Determine the [X, Y] coordinate at the center of the cell enclosing the given text.  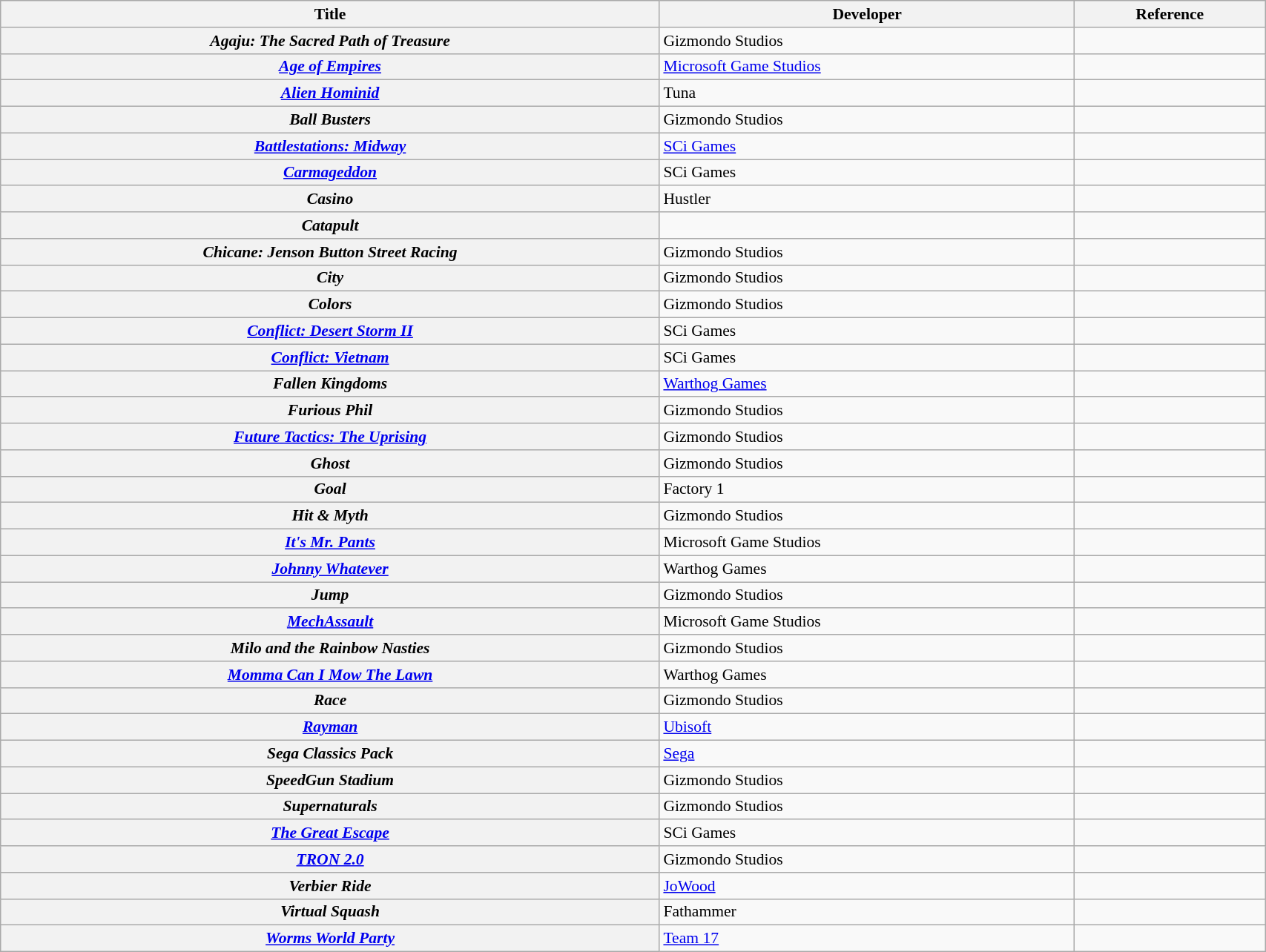
Milo and the Rainbow Nasties [331, 648]
City [331, 278]
Conflict: Vietnam [331, 357]
Furious Phil [331, 411]
Casino [331, 199]
Chicane: Jenson Button Street Racing [331, 252]
Sega Classics Pack [331, 754]
Supernaturals [331, 807]
Future Tactics: The Uprising [331, 437]
Sega [867, 754]
Virtual Squash [331, 912]
Tuna [867, 93]
TRON 2.0 [331, 859]
Jump [331, 595]
SpeedGun Stadium [331, 780]
Catapult [331, 225]
Team 17 [867, 939]
Ghost [331, 463]
It's Mr. Pants [331, 543]
Johnny Whatever [331, 569]
Rayman [331, 727]
Colors [331, 305]
Battlestations: Midway [331, 146]
Goal [331, 489]
Hustler [867, 199]
Alien Hominid [331, 93]
MechAssault [331, 622]
Developer [867, 14]
Ball Busters [331, 120]
Agaju: The Sacred Path of Treasure [331, 41]
Age of Empires [331, 67]
Hit & Myth [331, 516]
Conflict: Desert Storm II [331, 331]
Carmageddon [331, 173]
JoWood [867, 886]
Ubisoft [867, 727]
Momma Can I Mow The Lawn [331, 675]
Fallen Kingdoms [331, 384]
Worms World Party [331, 939]
The Great Escape [331, 833]
Fathammer [867, 912]
Reference [1170, 14]
Race [331, 701]
Verbier Ride [331, 886]
Factory 1 [867, 489]
Title [331, 14]
